Locate the cell with the specified text and output its [X, Y] center coordinate. 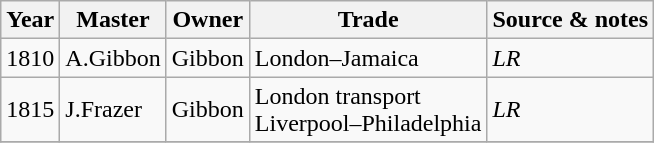
J.Frazer [113, 110]
1810 [30, 58]
Owner [208, 20]
Year [30, 20]
1815 [30, 110]
London transportLiverpool–Philadelphia [368, 110]
A.Gibbon [113, 58]
Source & notes [570, 20]
Master [113, 20]
Trade [368, 20]
London–Jamaica [368, 58]
